Return the [X, Y] coordinate for the center point of the cell that contains the specified text.  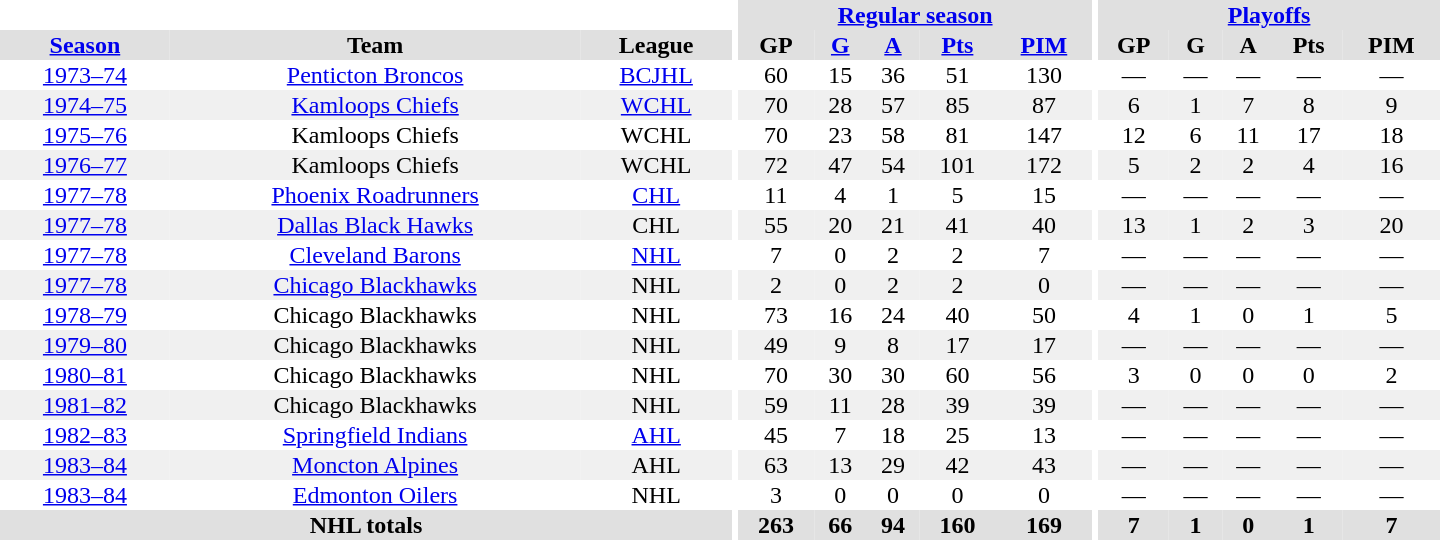
172 [1044, 165]
43 [1044, 465]
League [656, 45]
Springfield Indians [376, 435]
130 [1044, 75]
57 [894, 105]
42 [957, 465]
Dallas Black Hawks [376, 225]
1982–83 [85, 435]
160 [957, 525]
Team [376, 45]
169 [1044, 525]
56 [1044, 375]
Phoenix Roadrunners [376, 195]
87 [1044, 105]
59 [776, 405]
66 [840, 525]
101 [957, 165]
36 [894, 75]
NHL totals [366, 525]
54 [894, 165]
25 [957, 435]
73 [776, 315]
Season [85, 45]
47 [840, 165]
58 [894, 135]
147 [1044, 135]
51 [957, 75]
1979–80 [85, 345]
Regular season [916, 15]
55 [776, 225]
Edmonton Oilers [376, 495]
1981–82 [85, 405]
1973–74 [85, 75]
1975–76 [85, 135]
263 [776, 525]
63 [776, 465]
85 [957, 105]
21 [894, 225]
81 [957, 135]
29 [894, 465]
72 [776, 165]
BCJHL [656, 75]
45 [776, 435]
1976–77 [85, 165]
Playoffs [1269, 15]
24 [894, 315]
Moncton Alpines [376, 465]
49 [776, 345]
94 [894, 525]
1978–79 [85, 315]
12 [1134, 135]
41 [957, 225]
1974–75 [85, 105]
Cleveland Barons [376, 255]
50 [1044, 315]
Penticton Broncos [376, 75]
23 [840, 135]
1980–81 [85, 375]
